Pinpoint the cell where the given text exists, returning its [x, y] midpoint coordinate. 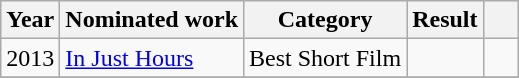
In Just Hours [152, 58]
Year [30, 20]
Best Short Film [326, 58]
Nominated work [152, 20]
Result [445, 20]
2013 [30, 58]
Category [326, 20]
